Detect which cell encompasses the target text, then output its (x, y) center coordinate. 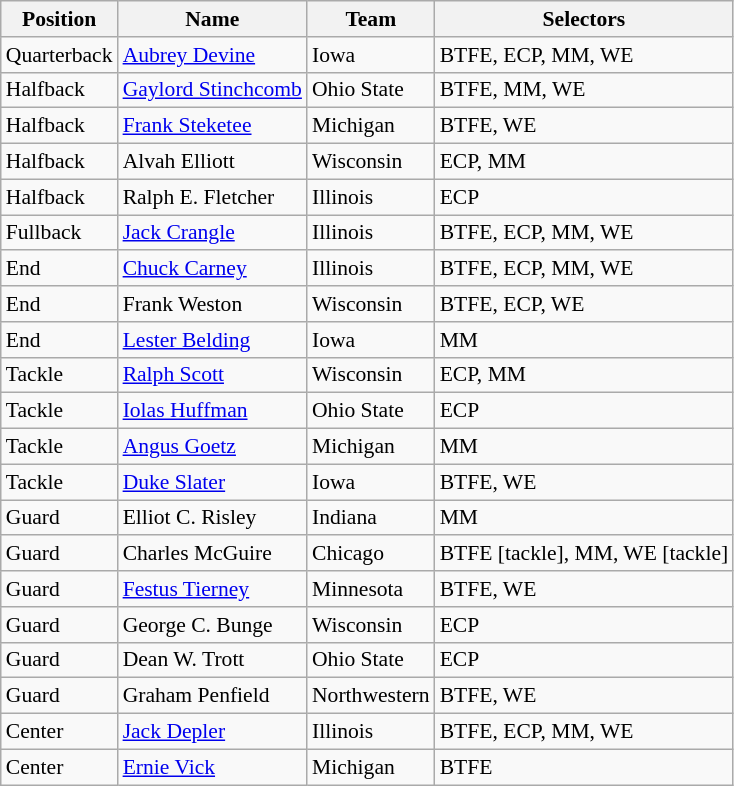
Charles McGuire (212, 554)
Indiana (371, 518)
Iolas Huffman (212, 411)
BTFE, ECP, WE (584, 304)
Northwestern (371, 696)
Alvah Elliott (212, 162)
Festus Tierney (212, 589)
Selectors (584, 19)
Position (60, 19)
Graham Penfield (212, 696)
Ralph Scott (212, 375)
Ernie Vick (212, 767)
Fullback (60, 233)
Gaylord Stinchcomb (212, 90)
BTFE (584, 767)
BTFE [tackle], MM, WE [tackle] (584, 554)
Quarterback (60, 55)
Elliot C. Risley (212, 518)
Chicago (371, 554)
Jack Crangle (212, 233)
Frank Weston (212, 304)
Chuck Carney (212, 269)
Aubrey Devine (212, 55)
Ralph E. Fletcher (212, 197)
BTFE, MM, WE (584, 90)
Name (212, 19)
Duke Slater (212, 482)
Angus Goetz (212, 447)
Dean W. Trott (212, 660)
George C. Bunge (212, 625)
Minnesota (371, 589)
Jack Depler (212, 732)
Frank Steketee (212, 126)
Lester Belding (212, 340)
Team (371, 19)
